Pinpoint the cell where the given text exists, returning its (X, Y) midpoint coordinate. 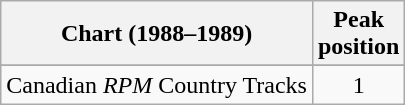
1 (358, 85)
Chart (1988–1989) (157, 34)
Peakposition (358, 34)
Canadian RPM Country Tracks (157, 85)
